Search for the cell housing the specified text and yield its [x, y] center coordinate. 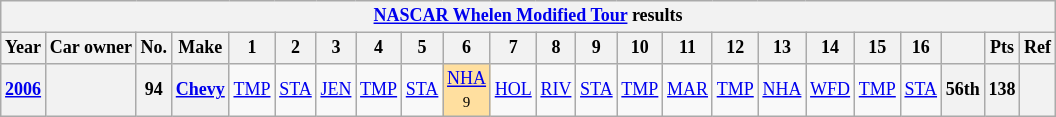
9 [596, 48]
Year [24, 48]
WFD [830, 90]
11 [688, 48]
10 [640, 48]
NASCAR Whelen Modified Tour results [528, 16]
Car owner [90, 48]
16 [920, 48]
4 [379, 48]
5 [422, 48]
8 [556, 48]
HOL [513, 90]
94 [154, 90]
JEN [336, 90]
7 [513, 48]
Pts [1002, 48]
NHA [782, 90]
15 [877, 48]
Chevy [200, 90]
2 [296, 48]
6 [467, 48]
NHA9 [467, 90]
Ref [1038, 48]
2006 [24, 90]
3 [336, 48]
12 [735, 48]
56th [962, 90]
1 [252, 48]
14 [830, 48]
No. [154, 48]
RIV [556, 90]
MAR [688, 90]
Make [200, 48]
13 [782, 48]
138 [1002, 90]
